Determine the (X, Y) coordinate at the center of the cell enclosing the given text.  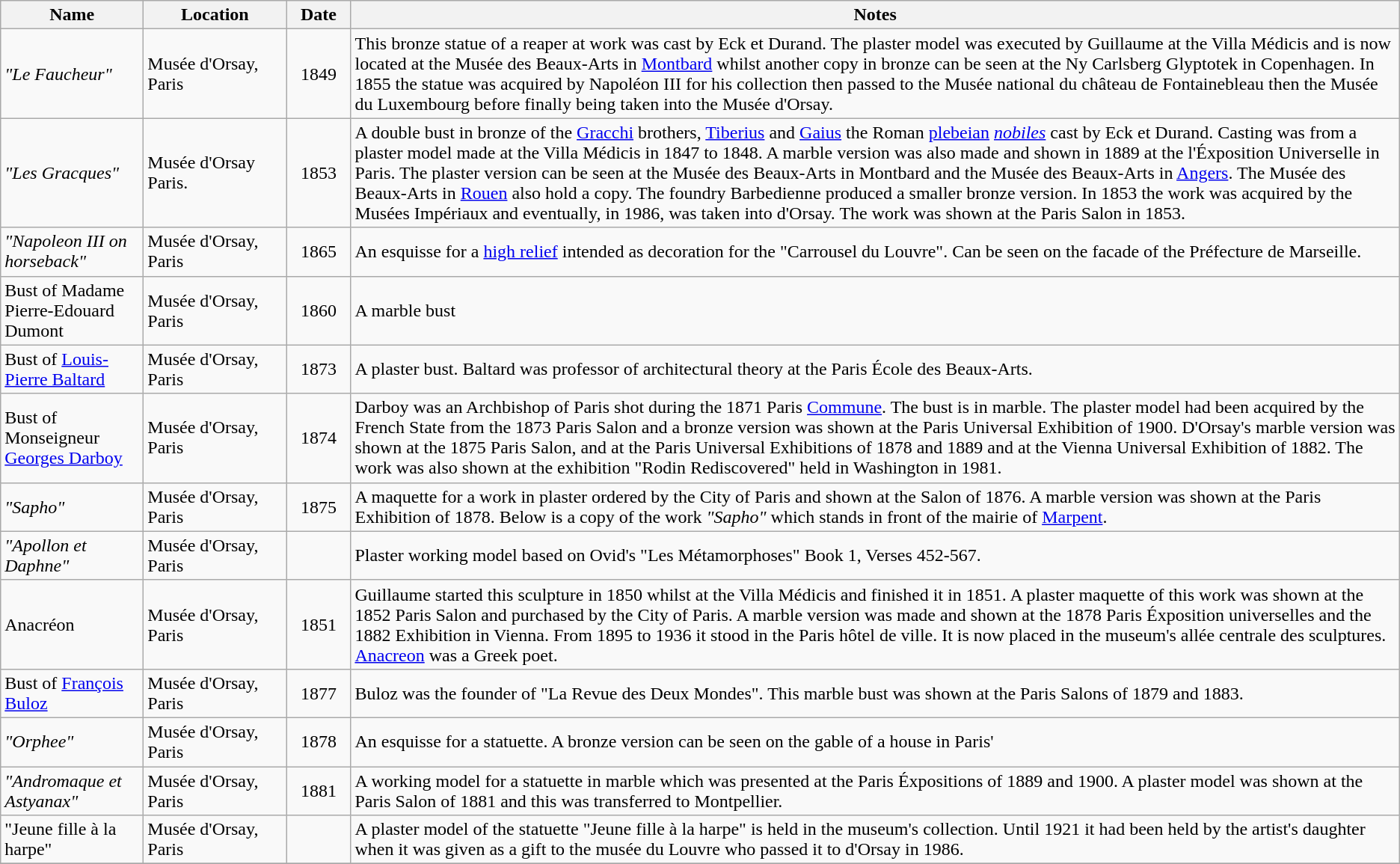
An esquisse for a statuette. A bronze version can be seen on the gable of a house in Paris' (875, 742)
A plaster bust. Baltard was professor of architectural theory at the Paris École des Beaux-Arts. (875, 370)
1849 (319, 73)
Anacréon (72, 624)
1874 (319, 438)
1873 (319, 370)
An esquisse for a high relief intended as decoration for the "Carrousel du Louvre". Can be seen on the facade of the Préfecture de Marseille. (875, 251)
Bust of François Buloz (72, 693)
"Sapho" (72, 507)
1881 (319, 790)
Bust of Monseigneur Georges Darboy (72, 438)
Plaster working model based on Ovid's "Les Métamorphoses" Book 1, Verses 452-567. (875, 555)
Buloz was the founder of "La Revue des Deux Mondes". This marble bust was shown at the Paris Salons of 1879 and 1883. (875, 693)
Musée d'Orsay Paris. (215, 173)
"Jeune fille à la harpe" (72, 839)
Bust of Madame Pierre-Edouard Dumont (72, 310)
"Le Faucheur" (72, 73)
1860 (319, 310)
A marble bust (875, 310)
"Apollon et Daphne" (72, 555)
"Orphee" (72, 742)
"Les Gracques" (72, 173)
Notes (875, 15)
Name (72, 15)
1853 (319, 173)
1878 (319, 742)
Bust of Louis-Pierre Baltard (72, 370)
1851 (319, 624)
Date (319, 15)
1877 (319, 693)
1865 (319, 251)
1875 (319, 507)
"Andromaque et Astyanax" (72, 790)
Location (215, 15)
"Napoleon III on horseback" (72, 251)
